Scan for the cell matching the given text and deliver its (X, Y) coordinate at center. 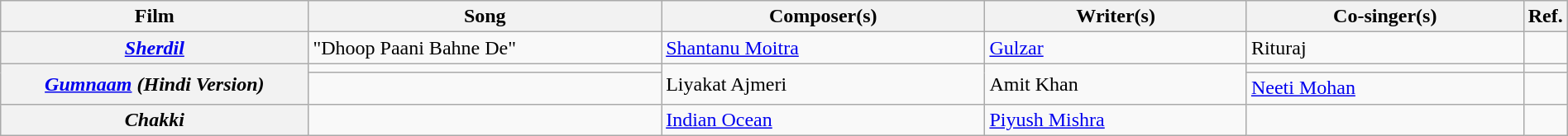
Liyakat Ajmeri (824, 84)
Song (485, 16)
Film (155, 16)
Gulzar (1116, 48)
Sherdil (155, 48)
Composer(s) (824, 16)
Gumnaam (Hindi Version) (155, 84)
Indian Ocean (824, 120)
"Dhoop Paani Bahne De" (485, 48)
Chakki (155, 120)
Co-singer(s) (1384, 16)
Piyush Mishra (1116, 120)
Writer(s) (1116, 16)
Amit Khan (1116, 84)
Shantanu Moitra (824, 48)
Ref. (1545, 16)
Neeti Mohan (1384, 88)
Rituraj (1384, 48)
